Detect which cell encompasses the target text, then output its [X, Y] center coordinate. 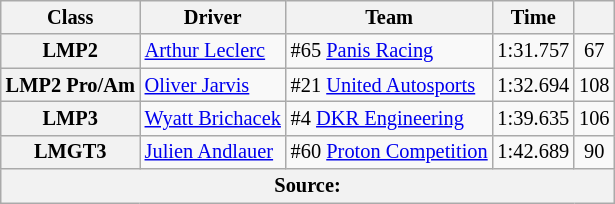
1:39.635 [534, 118]
Oliver Jarvis [213, 85]
#65 Panis Racing [390, 51]
Arthur Leclerc [213, 51]
67 [594, 51]
90 [594, 152]
Driver [213, 17]
Team [390, 17]
Source: [308, 186]
LMP3 [70, 118]
LMP2 [70, 51]
#21 United Autosports [390, 85]
#60 Proton Competition [390, 152]
Class [70, 17]
1:32.694 [534, 85]
#4 DKR Engineering [390, 118]
106 [594, 118]
108 [594, 85]
Wyatt Brichacek [213, 118]
Time [534, 17]
LMGT3 [70, 152]
Julien Andlauer [213, 152]
1:31.757 [534, 51]
1:42.689 [534, 152]
LMP2 Pro/Am [70, 85]
